Return [x, y] of the center of cell containing provided text 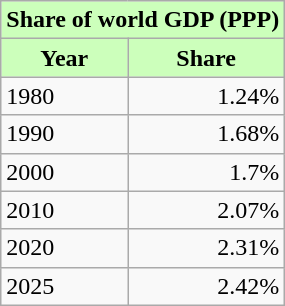
Year [64, 58]
2.31% [206, 248]
2.07% [206, 210]
1.24% [206, 96]
1.7% [206, 172]
1980 [64, 96]
1.68% [206, 134]
2010 [64, 210]
2000 [64, 172]
1990 [64, 134]
Share [206, 58]
2.42% [206, 286]
2020 [64, 248]
2025 [64, 286]
Share of world GDP (PPP) [143, 20]
